Return [x, y] of the center of cell containing provided text 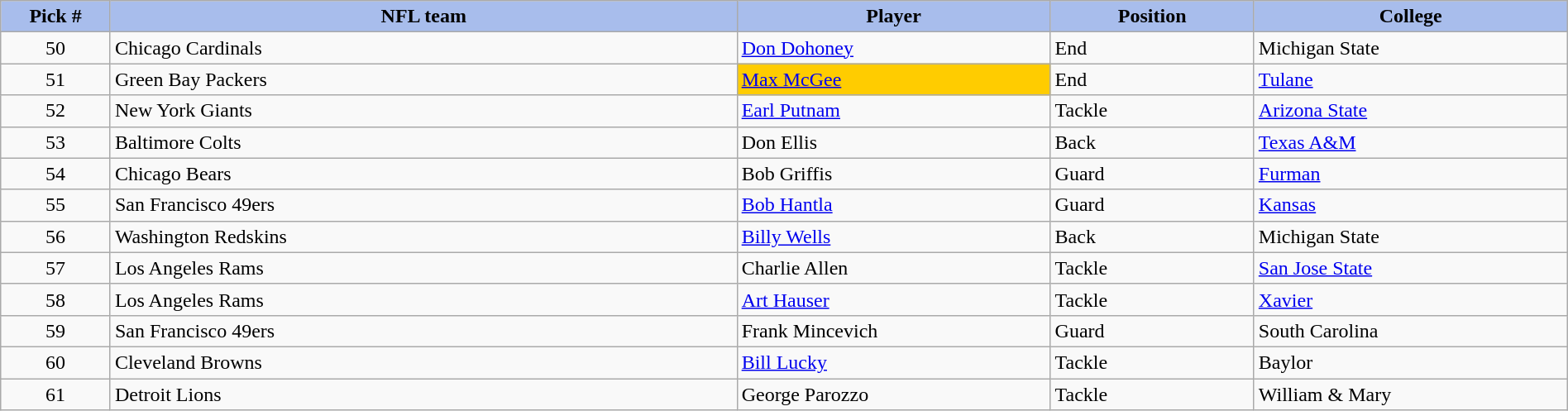
Baylor [1411, 362]
Earl Putnam [893, 111]
Don Dohoney [893, 48]
Bob Hantla [893, 205]
53 [56, 142]
Chicago Bears [423, 174]
College [1411, 17]
Pick # [56, 17]
Bill Lucky [893, 362]
Frank Mincevich [893, 331]
50 [56, 48]
Charlie Allen [893, 268]
New York Giants [423, 111]
54 [56, 174]
Texas A&M [1411, 142]
Arizona State [1411, 111]
Max McGee [893, 79]
Bob Griffis [893, 174]
NFL team [423, 17]
Furman [1411, 174]
Xavier [1411, 299]
Baltimore Colts [423, 142]
Cleveland Browns [423, 362]
Tulane [1411, 79]
George Parozzo [893, 394]
Detroit Lions [423, 394]
59 [56, 331]
52 [56, 111]
Kansas [1411, 205]
61 [56, 394]
Chicago Cardinals [423, 48]
William & Mary [1411, 394]
Billy Wells [893, 237]
60 [56, 362]
Green Bay Packers [423, 79]
South Carolina [1411, 331]
56 [56, 237]
57 [56, 268]
San Jose State [1411, 268]
Position [1152, 17]
Washington Redskins [423, 237]
55 [56, 205]
Player [893, 17]
Don Ellis [893, 142]
Art Hauser [893, 299]
58 [56, 299]
51 [56, 79]
